Locate the cell with the specified text and output its (X, Y) center coordinate. 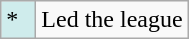
Led the league (112, 20)
* (18, 20)
